Capture the cell that displays the provided text and extract its [x, y] central coordinate. 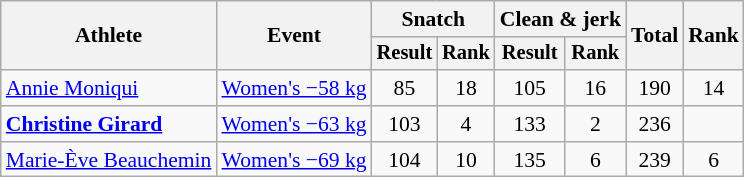
Snatch [434, 19]
133 [530, 124]
Total [654, 36]
105 [530, 88]
Clean & jerk [560, 19]
4 [466, 124]
Annie Moniqui [109, 88]
16 [596, 88]
Women's −58 kg [294, 88]
2 [596, 124]
14 [714, 88]
190 [654, 88]
103 [405, 124]
236 [654, 124]
Event [294, 36]
Women's −63 kg [294, 124]
Christine Girard [109, 124]
18 [466, 88]
85 [405, 88]
Athlete [109, 36]
